Capture the cell that displays the provided text and extract its [x, y] central coordinate. 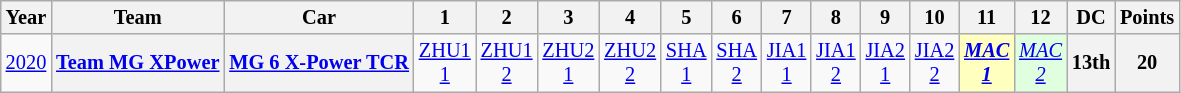
Year [26, 17]
7 [786, 17]
ZHU22 [630, 63]
JIA11 [786, 63]
9 [886, 17]
ZHU12 [507, 63]
JIA12 [836, 63]
MAC1 [986, 63]
10 [934, 17]
SHA1 [686, 63]
SHA2 [736, 63]
Points [1147, 17]
2020 [26, 63]
Team [138, 17]
Team MG XPower [138, 63]
6 [736, 17]
JIA21 [886, 63]
5 [686, 17]
Car [319, 17]
JIA22 [934, 63]
MG 6 X-Power TCR [319, 63]
DC [1091, 17]
13th [1091, 63]
ZHU21 [568, 63]
4 [630, 17]
12 [1040, 17]
8 [836, 17]
11 [986, 17]
3 [568, 17]
ZHU11 [445, 63]
2 [507, 17]
MAC2 [1040, 63]
1 [445, 17]
20 [1147, 63]
